Find where the given text appears and provide that cell's center as [x, y] coordinate. 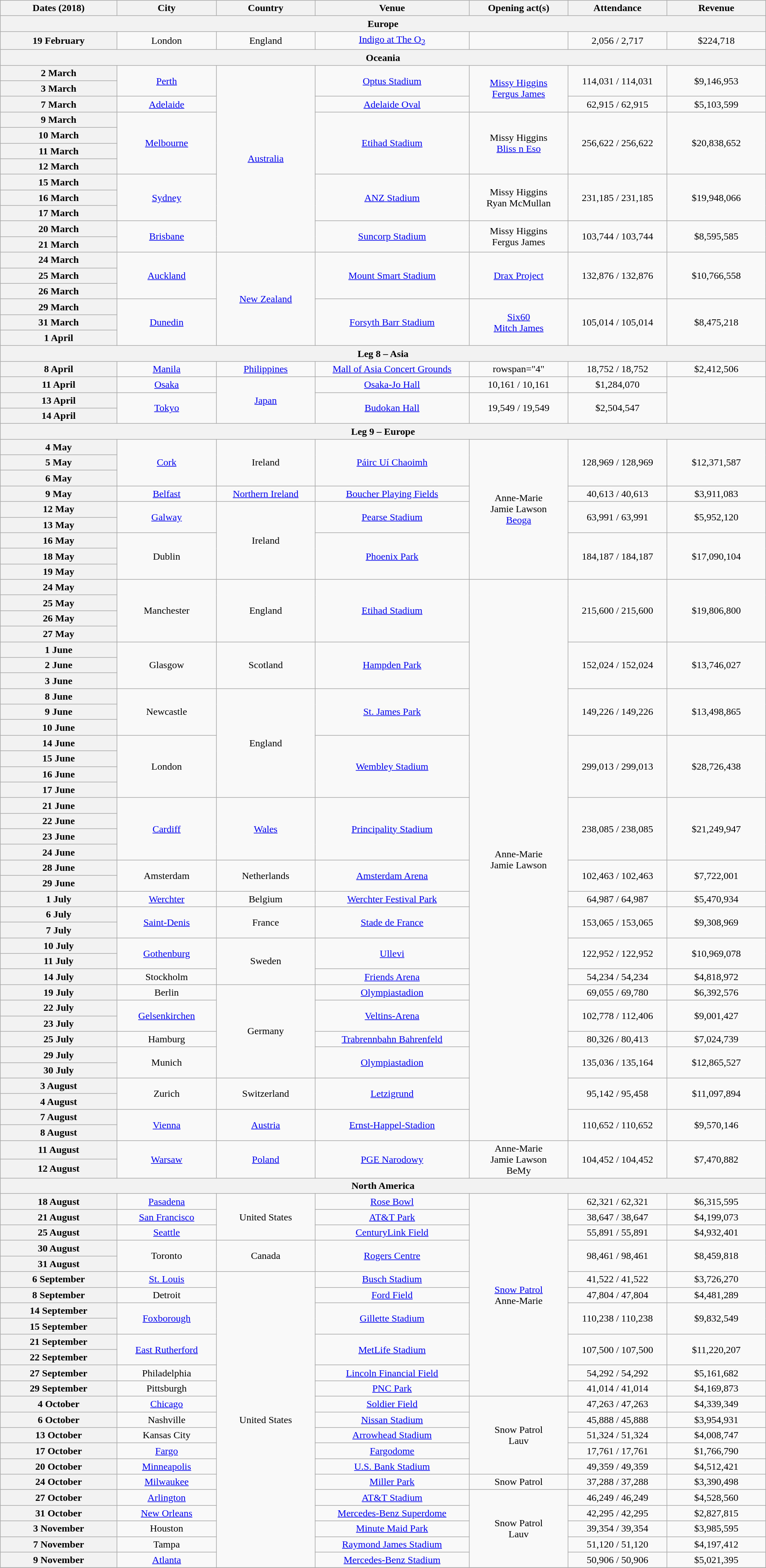
26 March [59, 291]
4 October [59, 1404]
Gothenburg [167, 953]
Dublin [167, 556]
15 September [59, 1326]
Attendance [617, 8]
21 August [59, 1217]
Philippines [266, 369]
14 June [59, 743]
$4,481,289 [716, 1295]
Trabrennbahn Bahrenfeld [392, 1039]
231,185 / 231,185 [617, 198]
Pittsburgh [167, 1388]
6 October [59, 1420]
PGE Narodowy [392, 1159]
8 April [59, 369]
17,761 / 17,761 [617, 1451]
Seattle [167, 1233]
7 August [59, 1117]
13 April [59, 400]
14 July [59, 977]
Osaka-Jo Hall [392, 385]
Houston [167, 1529]
3 August [59, 1086]
31 August [59, 1264]
80,326 / 80,413 [617, 1039]
St. James Park [392, 712]
122,952 / 122,952 [617, 953]
45,888 / 45,888 [617, 1420]
Nashville [167, 1420]
12 August [59, 1169]
$1,284,070 [617, 385]
135,036 / 135,164 [617, 1062]
22 September [59, 1357]
New Zealand [266, 299]
Wembley Stadium [392, 766]
$3,726,270 [716, 1279]
Cork [167, 463]
7 March [59, 104]
$4,008,747 [716, 1435]
$11,220,207 [716, 1349]
ANZ Stadium [392, 198]
24 October [59, 1482]
Ford Field [392, 1295]
$13,498,865 [716, 712]
3 March [59, 88]
Ullevi [392, 953]
Six60Mitch James [518, 322]
15 March [59, 182]
Arlington [167, 1498]
14 September [59, 1310]
40,613 / 40,613 [617, 494]
14 April [59, 416]
$2,412,506 [716, 369]
$28,726,438 [716, 766]
$3,390,498 [716, 1482]
$5,103,599 [716, 104]
Manchester [167, 610]
Warsaw [167, 1159]
$8,595,585 [716, 237]
152,024 / 152,024 [617, 665]
$5,161,682 [716, 1373]
Anne-MarieJamie LawsonBeMy [518, 1159]
55,891 / 55,891 [617, 1233]
Osaka [167, 385]
62,915 / 62,915 [617, 104]
25 August [59, 1233]
$9,832,549 [716, 1318]
Mall of Asia Concert Grounds [392, 369]
$20,838,652 [716, 143]
Werchter [167, 899]
Fargo [167, 1451]
$9,146,953 [716, 81]
MetLife Stadium [392, 1349]
23 June [59, 836]
17 March [59, 213]
Foxborough [167, 1318]
Ernst-Happel-Stadion [392, 1125]
12 March [59, 167]
26 May [59, 618]
Belfast [167, 494]
21 September [59, 1342]
Minneapolis [167, 1466]
1 June [59, 650]
$7,470,882 [716, 1159]
Detroit [167, 1295]
21 March [59, 244]
$5,952,120 [716, 517]
$3,985,595 [716, 1529]
31 March [59, 322]
Anne-MarieJamie Lawson [518, 860]
7 November [59, 1544]
1 April [59, 338]
Manila [167, 369]
47,804 / 47,804 [617, 1295]
Netherlands [266, 875]
Letzigrund [392, 1094]
St. Louis [167, 1279]
Adelaide [167, 104]
$2,504,547 [617, 408]
110,652 / 110,652 [617, 1125]
Pasadena [167, 1202]
$12,371,587 [716, 463]
105,014 / 105,014 [617, 322]
Drax Project [518, 276]
Forsyth Barr Stadium [392, 322]
Leg 9 – Europe [383, 432]
$9,001,427 [716, 1016]
8 August [59, 1133]
$5,470,934 [716, 899]
30 August [59, 1248]
4 August [59, 1101]
Austria [266, 1125]
30 July [59, 1070]
20 October [59, 1466]
63,991 / 63,991 [617, 517]
102,463 / 102,463 [617, 875]
Anne-MarieJamie LawsonBeoga [518, 509]
$13,746,027 [716, 665]
Hampden Park [392, 665]
Vienna [167, 1125]
149,226 / 149,226 [617, 712]
Northern Ireland [266, 494]
Páirc Uí Chaoimh [392, 463]
Werchter Festival Park [392, 899]
Country [266, 8]
Stade de France [392, 922]
$17,090,104 [716, 556]
Wales [266, 829]
Hamburg [167, 1039]
$4,932,401 [716, 1233]
Sydney [167, 198]
Raymond James Stadium [392, 1544]
4 May [59, 447]
27 October [59, 1498]
19 July [59, 992]
51,120 / 51,120 [617, 1544]
21 June [59, 805]
Venue [392, 8]
98,461 / 98,461 [617, 1256]
184,187 / 184,187 [617, 556]
25 July [59, 1039]
Soldier Field [392, 1404]
Saint-Denis [167, 922]
$1,766,790 [716, 1451]
62,321 / 62,321 [617, 1202]
110,238 / 110,238 [617, 1318]
Mount Smart Stadium [392, 276]
5 May [59, 463]
Lincoln Financial Field [392, 1373]
Zurich [167, 1094]
11 August [59, 1150]
42,295 / 42,295 [617, 1513]
8 September [59, 1295]
12 May [59, 509]
France [266, 922]
Busch Stadium [392, 1279]
Sweden [266, 961]
9 November [59, 1560]
Gillette Stadium [392, 1318]
24 March [59, 260]
2 June [59, 665]
153,065 / 153,065 [617, 922]
Indigo at The O2 [392, 41]
Phoenix Park [392, 556]
CenturyLink Field [392, 1233]
1 July [59, 899]
Perth [167, 81]
Canada [266, 1256]
28 June [59, 868]
Dunedin [167, 322]
23 July [59, 1023]
Chicago [167, 1404]
Principality Stadium [392, 829]
19 February [59, 41]
$6,315,595 [716, 1202]
Amsterdam Arena [392, 875]
Europe [383, 24]
Australia [266, 159]
13 October [59, 1435]
11 July [59, 961]
Fargodome [392, 1451]
Philadelphia [167, 1373]
29 June [59, 883]
16 May [59, 540]
24 June [59, 852]
$4,199,073 [716, 1217]
13 May [59, 525]
6 May [59, 478]
$4,512,421 [716, 1466]
$2,827,815 [716, 1513]
11 March [59, 151]
$224,718 [716, 41]
Belgium [266, 899]
Munich [167, 1062]
Adelaide Oval [392, 104]
10 July [59, 946]
$10,766,558 [716, 276]
Budokan Hall [392, 408]
Toronto [167, 1256]
18 August [59, 1202]
215,600 / 215,600 [617, 610]
7 July [59, 930]
Pearse Stadium [392, 517]
31 October [59, 1513]
Japan [266, 400]
Atlanta [167, 1560]
$19,806,800 [716, 610]
8 June [59, 696]
50,906 / 50,906 [617, 1560]
20 March [59, 229]
rowspan="4" [518, 369]
107,500 / 107,500 [617, 1349]
24 May [59, 587]
16 June [59, 774]
$6,392,576 [716, 992]
Minute Maid Park [392, 1529]
54,234 / 54,234 [617, 977]
103,744 / 103,744 [617, 237]
City [167, 8]
9 March [59, 120]
San Francisco [167, 1217]
Leg 8 – Asia [383, 353]
39,354 / 39,354 [617, 1529]
299,013 / 299,013 [617, 766]
Revenue [716, 8]
69,055 / 69,780 [617, 992]
U.S. Bank Stadium [392, 1466]
41,522 / 41,522 [617, 1279]
East Rutherford [167, 1349]
2 March [59, 73]
$12,865,527 [716, 1062]
Miller Park [392, 1482]
Mercedes-Benz Superdome [392, 1513]
29 July [59, 1055]
10 June [59, 728]
19,549 / 19,549 [518, 408]
Nissan Stadium [392, 1420]
Missy HigginsBliss n Eso [518, 143]
Amsterdam [167, 875]
Oceania [383, 57]
Missy HigginsRyan McMullan [518, 198]
19 May [59, 572]
3 June [59, 681]
Snow Patrol [518, 1482]
38,647 / 38,647 [617, 1217]
6 September [59, 1279]
3 November [59, 1529]
Poland [266, 1159]
Switzerland [266, 1094]
102,778 / 112,406 [617, 1016]
North America [383, 1186]
51,324 / 51,324 [617, 1435]
Rogers Centre [392, 1256]
17 June [59, 790]
Friends Arena [392, 977]
$19,948,066 [716, 198]
$4,169,873 [716, 1388]
54,292 / 54,292 [617, 1373]
6 July [59, 915]
46,249 / 46,249 [617, 1498]
$4,818,972 [716, 977]
95,142 / 95,458 [617, 1094]
Brisbane [167, 237]
10 March [59, 136]
Berlin [167, 992]
37,288 / 37,288 [617, 1482]
Optus Stadium [392, 81]
Germany [266, 1031]
27 September [59, 1373]
AT&T Stadium [392, 1498]
Mercedes-Benz Stadium [392, 1560]
18,752 / 18,752 [617, 369]
9 June [59, 712]
New Orleans [167, 1513]
49,359 / 49,359 [617, 1466]
Opening act(s) [518, 8]
PNC Park [392, 1388]
2,056 / 2,717 [617, 41]
$7,024,739 [716, 1039]
22 June [59, 821]
256,622 / 256,622 [617, 143]
$3,911,083 [716, 494]
$10,969,078 [716, 953]
Melbourne [167, 143]
16 March [59, 198]
9 May [59, 494]
29 March [59, 307]
Cardiff [167, 829]
$8,459,818 [716, 1256]
Newcastle [167, 712]
AT&T Park [392, 1217]
128,969 / 128,969 [617, 463]
25 March [59, 276]
Rose Bowl [392, 1202]
11 April [59, 385]
27 May [59, 634]
Stockholm [167, 977]
$5,021,395 [716, 1560]
17 October [59, 1451]
$4,339,349 [716, 1404]
$7,722,001 [716, 875]
18 May [59, 556]
$9,308,969 [716, 922]
47,263 / 47,263 [617, 1404]
Auckland [167, 276]
Veltins-Arena [392, 1016]
$3,954,931 [716, 1420]
132,876 / 132,876 [617, 276]
Tokyo [167, 408]
Boucher Playing Fields [392, 494]
$21,249,947 [716, 829]
Dates (2018) [59, 8]
Snow PatrolAnne-Marie [518, 1295]
$8,475,218 [716, 322]
29 September [59, 1388]
Galway [167, 517]
15 June [59, 759]
Gelsenkirchen [167, 1016]
25 May [59, 603]
10,161 / 10,161 [518, 385]
Scotland [266, 665]
238,085 / 238,085 [617, 829]
Arrowhead Stadium [392, 1435]
$9,570,146 [716, 1125]
64,987 / 64,987 [617, 899]
114,031 / 114,031 [617, 81]
$11,097,894 [716, 1094]
Suncorp Stadium [392, 237]
Glasgow [167, 665]
22 July [59, 1008]
$4,197,412 [716, 1544]
Milwaukee [167, 1482]
104,452 / 104,452 [617, 1159]
Kansas City [167, 1435]
$4,528,560 [716, 1498]
41,014 / 41,014 [617, 1388]
Tampa [167, 1544]
